From the cell containing the given text, extract its center point as [X, Y] coordinate. 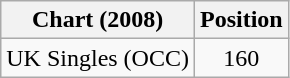
160 [241, 58]
Position [241, 20]
UK Singles (OCC) [98, 58]
Chart (2008) [98, 20]
